Pinpoint the cell where the given text exists, returning its (X, Y) midpoint coordinate. 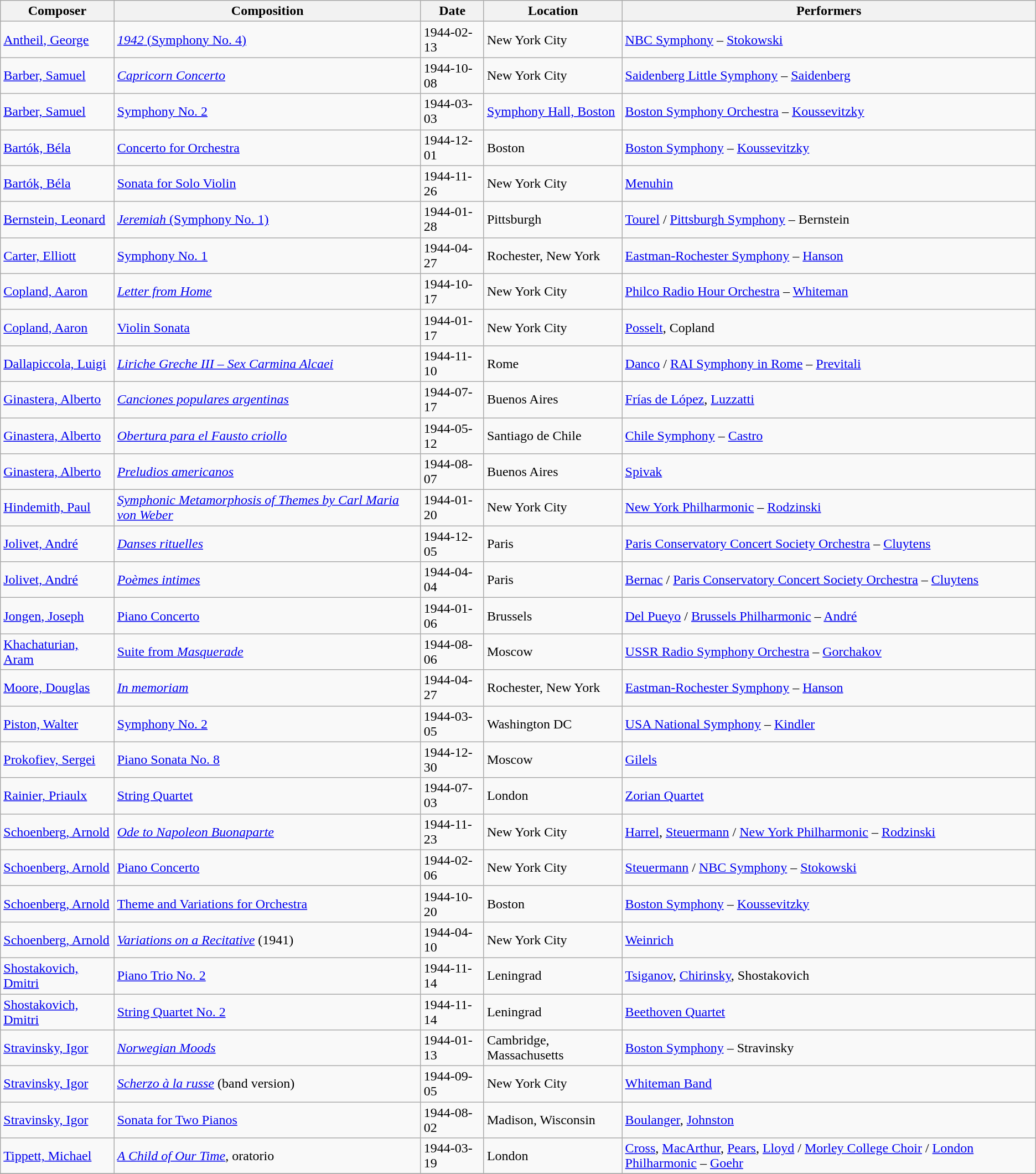
1944-08-02 (452, 1120)
Cambridge, Massachusetts (553, 1048)
1944-08-07 (452, 472)
Beethoven Quartet (829, 1012)
Preludios americanos (267, 472)
Carter, Elliott (58, 256)
Symphonic Metamorphosis of Themes by Carl Maria von Weber (267, 508)
Obertura para el Fausto criollo (267, 435)
Location (553, 11)
Piano Trio No. 2 (267, 975)
Gilels (829, 759)
Steuermann / NBC Symphony – Stokowski (829, 868)
1944-03-19 (452, 1156)
Zorian Quartet (829, 796)
Suite from Masquerade (267, 652)
Hindemith, Paul (58, 508)
Composer (58, 11)
Weinrich (829, 940)
Frías de López, Luzzatti (829, 400)
1944-04-10 (452, 940)
1944-08-06 (452, 652)
Prokofiev, Sergei (58, 759)
1942 (Symphony No. 4) (267, 40)
Liriche Greche III – Sex Carmina Alcaei (267, 363)
1944-11-10 (452, 363)
Sonata for Solo Violin (267, 184)
Cross, MacArthur, Pears, Lloyd / Morley College Choir / London Philharmonic – Goehr (829, 1156)
Bernac / Paris Conservatory Concert Society Orchestra – Cluytens (829, 580)
Danco / RAI Symphony in Rome – Previtali (829, 363)
Rome (553, 363)
Boston Symphony Orchestra – Koussevitzky (829, 112)
1944-12-05 (452, 544)
Dallapiccola, Luigi (58, 363)
Antheil, George (58, 40)
1944-10-17 (452, 291)
Saidenberg Little Symphony – Saidenberg (829, 75)
Spivak (829, 472)
Posselt, Copland (829, 328)
Boulanger, Johnston (829, 1120)
Rainier, Priaulx (58, 796)
1944-04-04 (452, 580)
Danses rituelles (267, 544)
1944-10-08 (452, 75)
1944-01-20 (452, 508)
Tourel / Pittsburgh Symphony – Bernstein (829, 219)
USSR Radio Symphony Orchestra – Gorchakov (829, 652)
Santiago de Chile (553, 435)
Boston Symphony – Stravinsky (829, 1048)
Variations on a Recitative (1941) (267, 940)
Poèmes intimes (267, 580)
Ode to Napoleon Buonaparte (267, 831)
Paris Conservatory Concert Society Orchestra – Cluytens (829, 544)
Menuhin (829, 184)
Scherzo à la russe (band version) (267, 1084)
Del Pueyo / Brussels Philharmonic – André (829, 616)
Symphony Hall, Boston (553, 112)
1944-05-12 (452, 435)
1944-02-06 (452, 868)
1944-01-17 (452, 328)
Norwegian Moods (267, 1048)
Washington DC (553, 724)
Brussels (553, 616)
USA National Symphony – Kindler (829, 724)
1944-03-03 (452, 112)
1944-01-13 (452, 1048)
In memoriam (267, 687)
Khachaturian, Aram (58, 652)
String Quartet (267, 796)
1944-03-05 (452, 724)
1944-07-17 (452, 400)
1944-02-13 (452, 40)
Piano Sonata No. 8 (267, 759)
Performers (829, 11)
Jeremiah (Symphony No. 1) (267, 219)
Chile Symphony – Castro (829, 435)
Madison, Wisconsin (553, 1120)
A Child of Our Time, oratorio (267, 1156)
Date (452, 11)
1944-12-01 (452, 147)
Letter from Home (267, 291)
1944-01-06 (452, 616)
Harrel, Steuermann / New York Philharmonic – Rodzinski (829, 831)
Piston, Walter (58, 724)
Capricorn Concerto (267, 75)
Jongen, Joseph (58, 616)
1944-11-23 (452, 831)
Sonata for Two Pianos (267, 1120)
Composition (267, 11)
Canciones populares argentinas (267, 400)
Moore, Douglas (58, 687)
Tsiganov, Chirinsky, Shostakovich (829, 975)
Concerto for Orchestra (267, 147)
Pittsburgh (553, 219)
Theme and Variations for Orchestra (267, 903)
1944-07-03 (452, 796)
1944-11-26 (452, 184)
NBC Symphony – Stokowski (829, 40)
1944-10-20 (452, 903)
1944-12-30 (452, 759)
Whiteman Band (829, 1084)
Symphony No. 1 (267, 256)
Philco Radio Hour Orchestra – Whiteman (829, 291)
Bernstein, Leonard (58, 219)
1944-01-28 (452, 219)
New York Philharmonic – Rodzinski (829, 508)
1944-09-05 (452, 1084)
Violin Sonata (267, 328)
String Quartet No. 2 (267, 1012)
Tippett, Michael (58, 1156)
